Return the (X, Y) coordinate for the center point of the cell that contains the specified text.  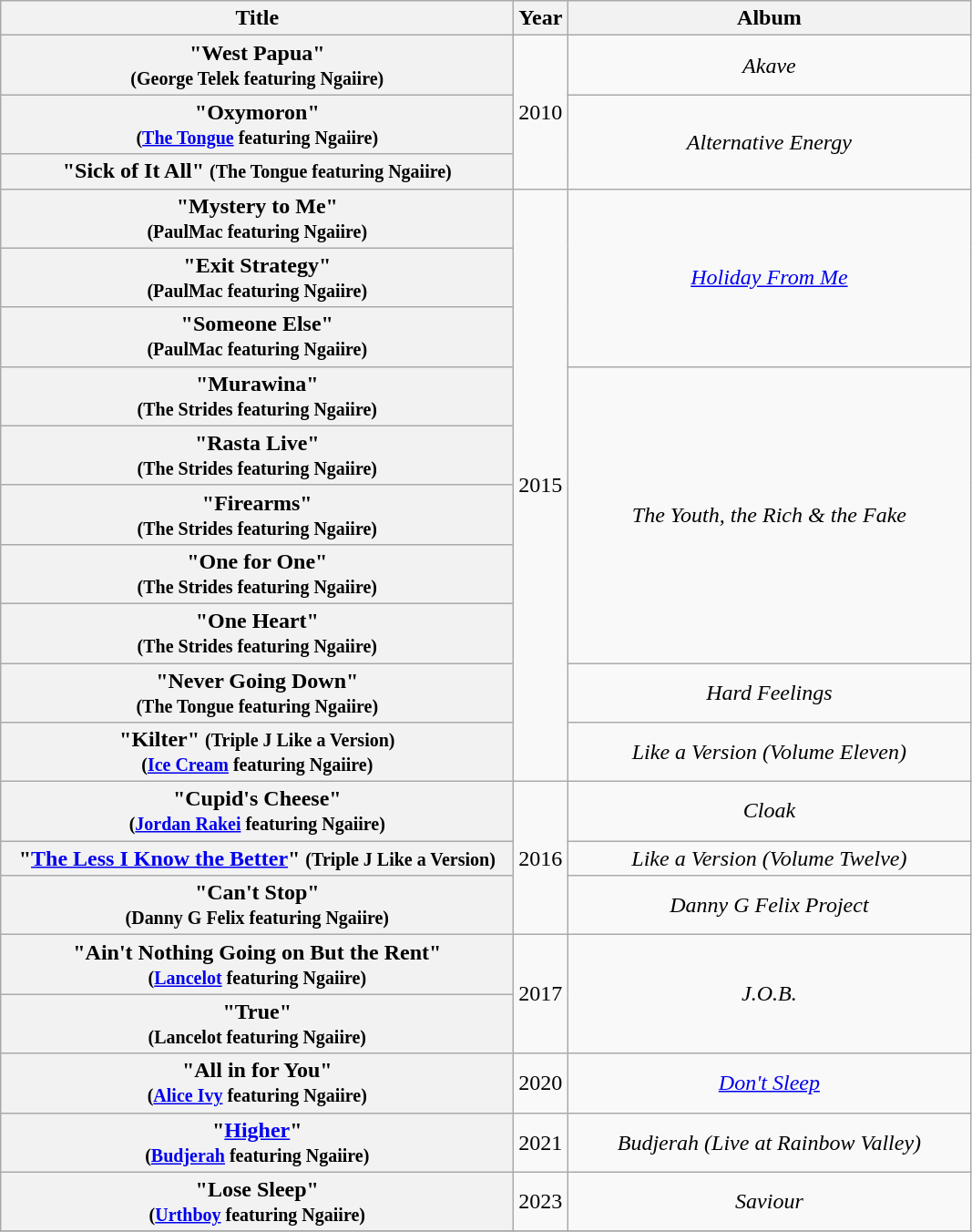
2023 (541, 1201)
Like a Version (Volume Eleven) (769, 753)
"Sick of It All" (The Tongue featuring Ngaiire) (257, 171)
Year (541, 18)
2010 (541, 112)
"Rasta Live" (The Strides featuring Ngaiire) (257, 456)
"True" (Lancelot featuring Ngaiire) (257, 1024)
"Lose Sleep" (Urthboy featuring Ngaiire) (257, 1201)
Danny G Felix Project (769, 906)
Holiday From Me (769, 277)
"Can't Stop" (Danny G Felix featuring Ngaiire) (257, 906)
"Murawina" (The Strides featuring Ngaiire) (257, 395)
Cloak (769, 811)
"Never Going Down" (The Tongue featuring Ngaiire) (257, 693)
Alternative Energy (769, 142)
Like a Version (Volume Twelve) (769, 858)
2017 (541, 994)
Akave (769, 66)
"Oxymoron" (The Tongue featuring Ngaiire) (257, 124)
"Higher" (Budjerah featuring Ngaiire) (257, 1143)
"West Papua" (George Telek featuring Ngaiire) (257, 66)
"One for One" (The Strides featuring Ngaiire) (257, 574)
2015 (541, 485)
"The Less I Know the Better" (Triple J Like a Version) (257, 858)
J.O.B. (769, 994)
2016 (541, 858)
Saviour (769, 1201)
"Kilter" (Triple J Like a Version)(Ice Cream featuring Ngaiire) (257, 753)
Don't Sleep (769, 1083)
Hard Feelings (769, 693)
"Mystery to Me" (PaulMac featuring Ngaiire) (257, 219)
"Firearms" (The Strides featuring Ngaiire) (257, 514)
"Ain't Nothing Going on But the Rent" (Lancelot featuring Ngaiire) (257, 964)
"Cupid's Cheese" (Jordan Rakei featuring Ngaiire) (257, 811)
2020 (541, 1083)
"All in for You" (Alice Ivy featuring Ngaiire) (257, 1083)
The Youth, the Rich & the Fake (769, 514)
Budjerah (Live at Rainbow Valley) (769, 1143)
Album (769, 18)
"Exit Strategy" (PaulMac featuring Ngaiire) (257, 277)
Title (257, 18)
"Someone Else" (PaulMac featuring Ngaiire) (257, 337)
"One Heart" (The Strides featuring Ngaiire) (257, 632)
2021 (541, 1143)
